For the text-containing cell, return its midpoint in (X, Y) coordinate format. 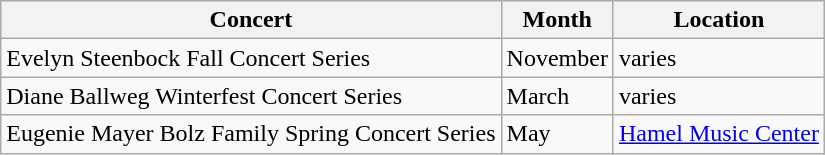
Month (557, 20)
Hamel Music Center (718, 134)
Diane Ballweg Winterfest Concert Series (251, 96)
May (557, 134)
Concert (251, 20)
November (557, 58)
Eugenie Mayer Bolz Family Spring Concert Series (251, 134)
Location (718, 20)
Evelyn Steenbock Fall Concert Series (251, 58)
March (557, 96)
